Identify which cell holds the provided text, then report its [x, y] central coordinate. 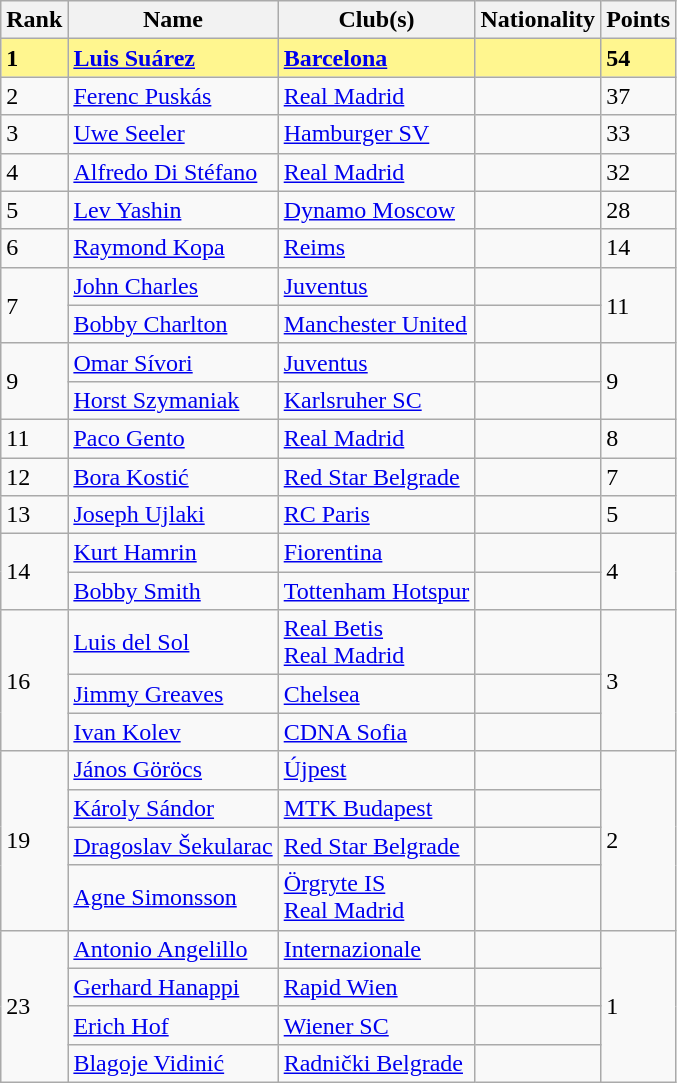
Paco Gento [173, 438]
Horst Szymaniak [173, 400]
12 [34, 477]
33 [638, 134]
Wiener SC [376, 1025]
Alfredo Di Stéfano [173, 172]
John Charles [173, 286]
13 [34, 515]
Erich Hof [173, 1025]
Internazionale [376, 949]
6 [34, 248]
Rank [34, 20]
Antonio Angelillo [173, 949]
23 [34, 1006]
Ivan Kolev [173, 732]
Bobby Smith [173, 591]
37 [638, 96]
32 [638, 172]
8 [638, 438]
Tottenham Hotspur [376, 591]
Radnički Belgrade [376, 1063]
16 [34, 680]
Luis del Sol [173, 642]
19 [34, 840]
Károly Sándor [173, 808]
Dragoslav Šekularac [173, 846]
Joseph Ujlaki [173, 515]
Agne Simonsson [173, 898]
28 [638, 210]
Hamburger SV [376, 134]
Omar Sívori [173, 362]
Nationality [538, 20]
Örgryte IS Real Madrid [376, 898]
Ferenc Puskás [173, 96]
János Göröcs [173, 770]
Jimmy Greaves [173, 694]
Real Betis Real Madrid [376, 642]
Raymond Kopa [173, 248]
Gerhard Hanappi [173, 987]
Karlsruher SC [376, 400]
Reims [376, 248]
54 [638, 58]
Points [638, 20]
Bora Kostić [173, 477]
Bobby Charlton [173, 324]
Újpest [376, 770]
CDNA Sofia [376, 732]
Fiorentina [376, 553]
Barcelona [376, 58]
Blagoje Vidinić [173, 1063]
MTK Budapest [376, 808]
Club(s) [376, 20]
Rapid Wien [376, 987]
Dynamo Moscow [376, 210]
Luis Suárez [173, 58]
Name [173, 20]
Kurt Hamrin [173, 553]
Uwe Seeler [173, 134]
Manchester United [376, 324]
Chelsea [376, 694]
RC Paris [376, 515]
Lev Yashin [173, 210]
